Provide the [X, Y] coordinate of the cell's center where the given text is located.  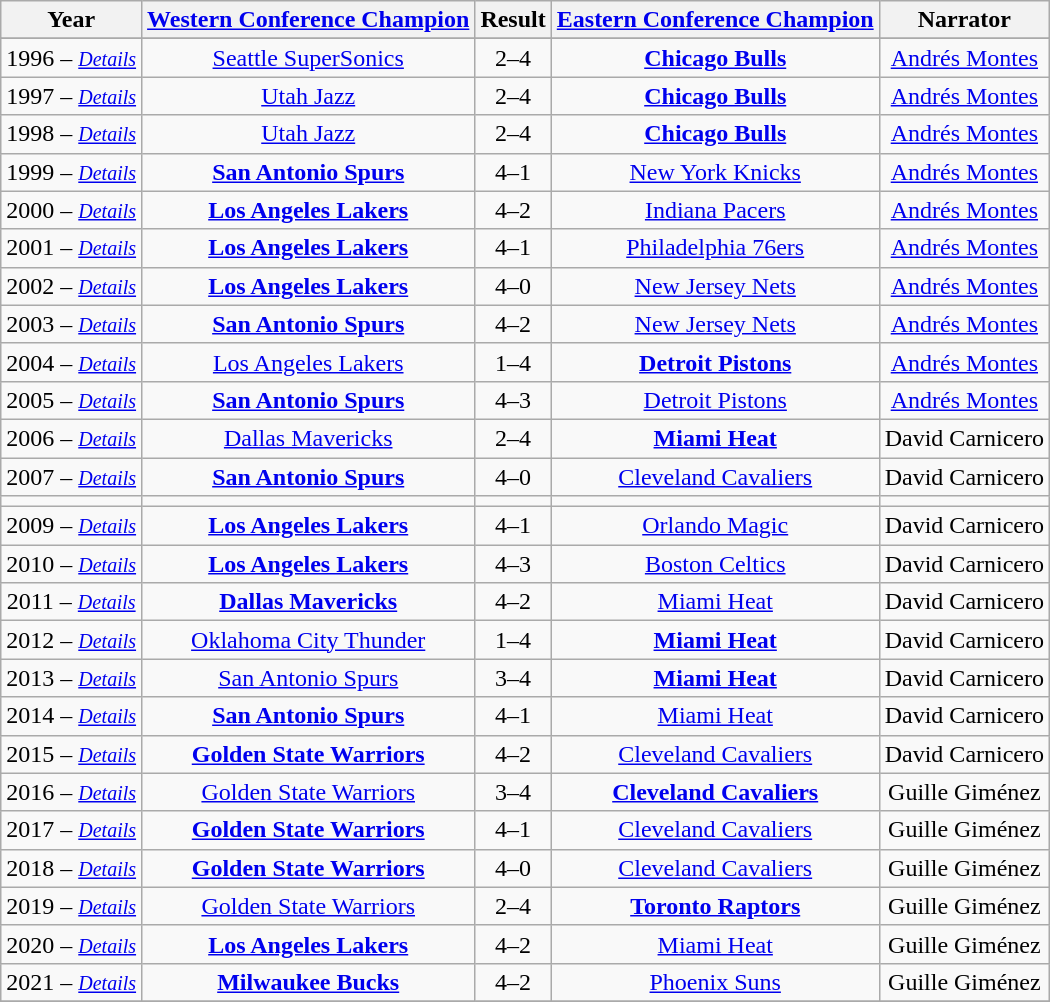
Toronto Raptors [715, 906]
2016 – Details [72, 792]
Indiana Pacers [715, 210]
2015 – Details [72, 754]
2012 – Details [72, 640]
2003 – Details [72, 324]
2014 – Details [72, 716]
Eastern Conference Champion [715, 20]
Orlando Magic [715, 526]
2007 – Details [72, 477]
Seattle SuperSonics [308, 58]
New York Knicks [715, 172]
1997 – Details [72, 96]
Narrator [964, 20]
1999 – Details [72, 172]
2010 – Details [72, 564]
2019 – Details [72, 906]
2009 – Details [72, 526]
2020 – Details [72, 944]
Boston Celtics [715, 564]
2006 – Details [72, 438]
Milwaukee Bucks [308, 982]
Oklahoma City Thunder [308, 640]
2013 – Details [72, 678]
Year [72, 20]
2011 – Details [72, 602]
2017 – Details [72, 830]
2002 – Details [72, 286]
2000 – Details [72, 210]
2018 – Details [72, 868]
1998 – Details [72, 134]
Western Conference Champion [308, 20]
Philadelphia 76ers [715, 248]
2021 – Details [72, 982]
1996 – Details [72, 58]
Result [513, 20]
2005 – Details [72, 400]
2001 – Details [72, 248]
2004 – Details [72, 362]
Phoenix Suns [715, 982]
